Search for the cell housing the specified text and yield its [x, y] center coordinate. 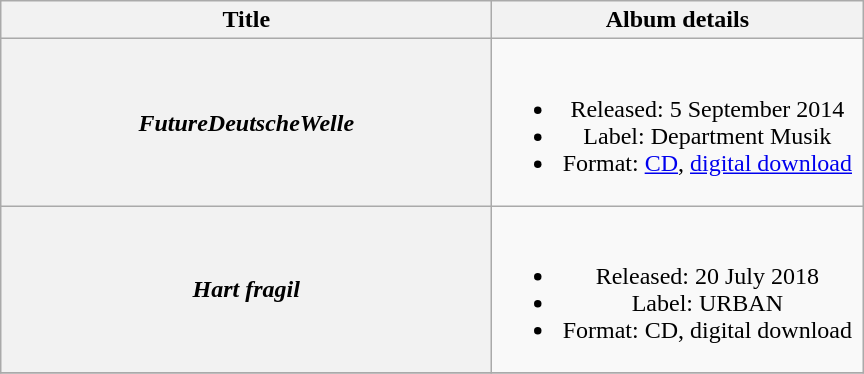
Title [246, 20]
Released: 5 September 2014Label: Department MusikFormat: CD, digital download [678, 122]
Album details [678, 20]
Released: 20 July 2018Label: URBANFormat: CD, digital download [678, 290]
Hart fragil [246, 290]
FutureDeutscheWelle [246, 122]
